Provide the [X, Y] coordinate of the cell's center where the given text is located.  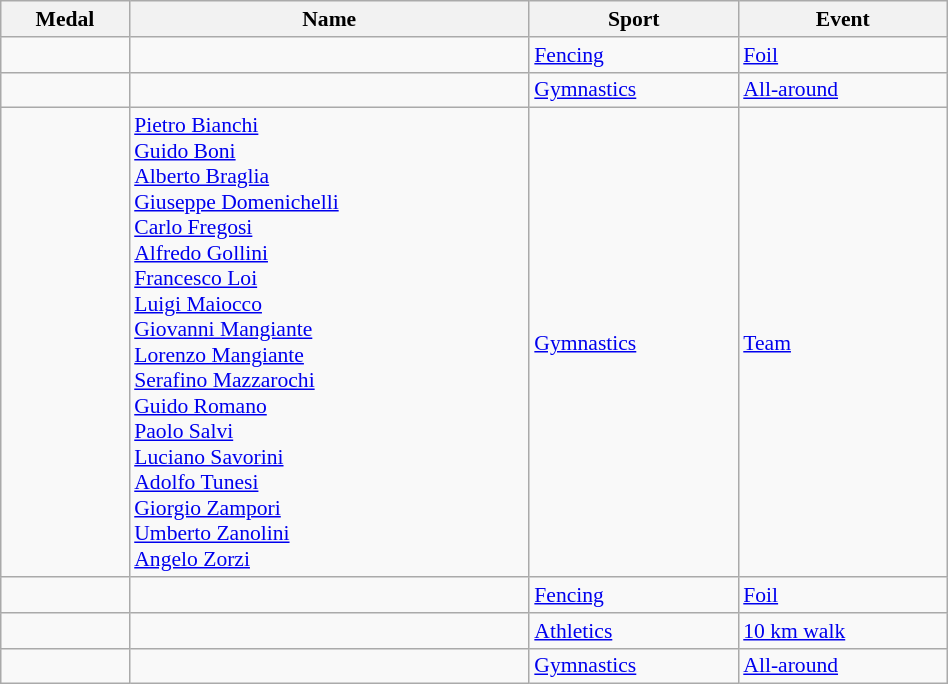
Sport [634, 19]
Athletics [634, 631]
10 km walk [842, 631]
Event [842, 19]
Medal [65, 19]
Name [329, 19]
Team [842, 342]
